Find where the given text appears and provide that cell's center as [X, Y] coordinate. 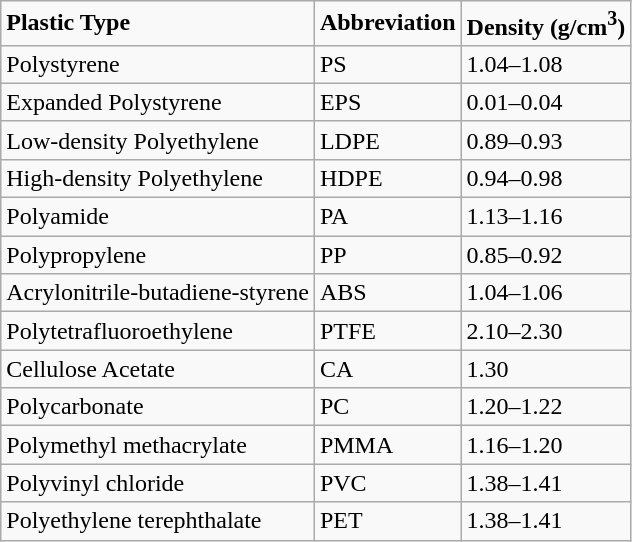
Polymethyl methacrylate [158, 445]
Expanded Polystyrene [158, 102]
0.85–0.92 [546, 255]
Polypropylene [158, 255]
PTFE [388, 331]
HDPE [388, 178]
Density (g/cm3) [546, 24]
EPS [388, 102]
Plastic Type [158, 24]
PET [388, 521]
1.04–1.08 [546, 64]
Acrylonitrile-butadiene-styrene [158, 293]
1.16–1.20 [546, 445]
ABS [388, 293]
Polystyrene [158, 64]
CA [388, 369]
Cellulose Acetate [158, 369]
Polyvinyl chloride [158, 483]
1.20–1.22 [546, 407]
Polycarbonate [158, 407]
PVC [388, 483]
Low-density Polyethylene [158, 140]
LDPE [388, 140]
PP [388, 255]
1.30 [546, 369]
PS [388, 64]
0.01–0.04 [546, 102]
Polyethylene terephthalate [158, 521]
0.94–0.98 [546, 178]
Polyamide [158, 217]
Polytetrafluoroethylene [158, 331]
High-density Polyethylene [158, 178]
2.10–2.30 [546, 331]
PC [388, 407]
Abbreviation [388, 24]
1.04–1.06 [546, 293]
0.89–0.93 [546, 140]
PA [388, 217]
PMMA [388, 445]
1.13–1.16 [546, 217]
